Pinpoint the cell where the given text exists, returning its [x, y] midpoint coordinate. 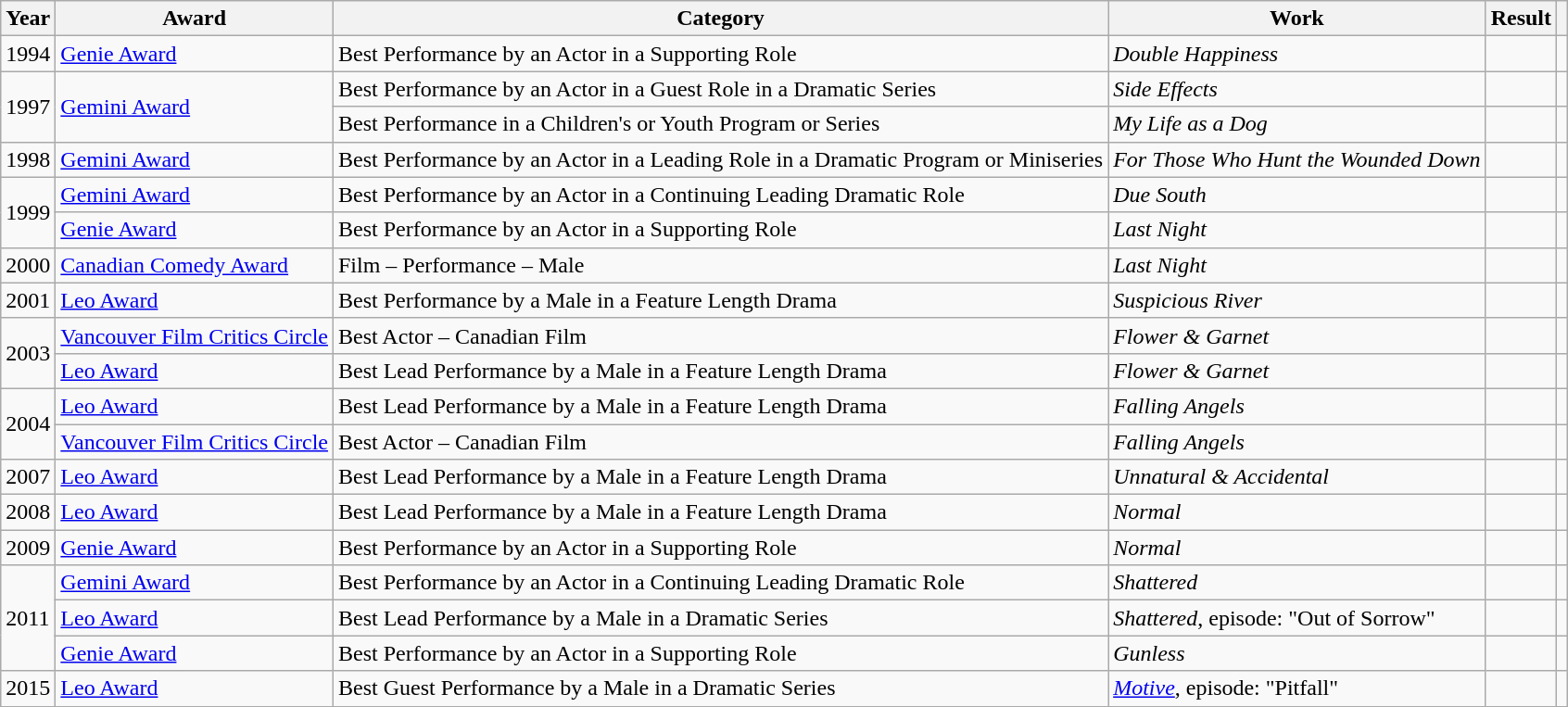
2004 [28, 423]
Result [1521, 19]
1998 [28, 159]
Award [195, 19]
Double Happiness [1297, 54]
Best Performance by a Male in a Feature Length Drama [720, 300]
2011 [28, 618]
Due South [1297, 195]
Best Performance in a Children's or Youth Program or Series [720, 124]
Best Guest Performance by a Male in a Dramatic Series [720, 688]
Gunless [1297, 653]
2009 [28, 548]
Best Performance by an Actor in a Leading Role in a Dramatic Program or Miniseries [720, 159]
Canadian Comedy Award [195, 265]
Year [28, 19]
2008 [28, 512]
Unnatural & Accidental [1297, 477]
My Life as a Dog [1297, 124]
For Those Who Hunt the Wounded Down [1297, 159]
Side Effects [1297, 89]
2003 [28, 353]
Shattered [1297, 583]
1994 [28, 54]
1999 [28, 212]
Best Lead Performance by a Male in a Dramatic Series [720, 618]
2007 [28, 477]
2001 [28, 300]
Shattered, episode: "Out of Sorrow" [1297, 618]
1997 [28, 107]
Suspicious River [1297, 300]
Film – Performance – Male [720, 265]
Category [720, 19]
Motive, episode: "Pitfall" [1297, 688]
Work [1297, 19]
Best Performance by an Actor in a Guest Role in a Dramatic Series [720, 89]
2015 [28, 688]
2000 [28, 265]
